Locate the cell with the specified text and output its (X, Y) center coordinate. 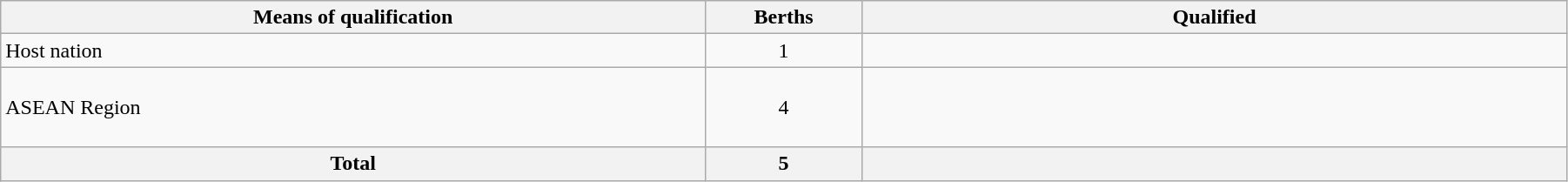
Berths (784, 17)
5 (784, 164)
4 (784, 107)
Host nation (353, 51)
1 (784, 51)
ASEAN Region (353, 107)
Total (353, 164)
Qualified (1215, 17)
Means of qualification (353, 17)
